Find where the given text appears and provide that cell's center as [X, Y] coordinate. 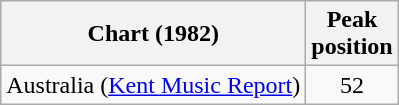
Chart (1982) [154, 34]
52 [352, 85]
Peakposition [352, 34]
Australia (Kent Music Report) [154, 85]
